Scan for the cell matching the given text and deliver its (x, y) coordinate at center. 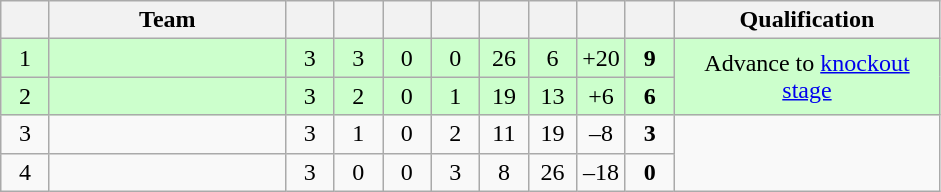
11 (504, 134)
+6 (602, 96)
4 (26, 172)
Advance to knockout stage (807, 77)
–8 (602, 134)
8 (504, 172)
Qualification (807, 20)
9 (650, 58)
13 (552, 96)
+20 (602, 58)
Team (167, 20)
–18 (602, 172)
